For the text-containing cell, return its midpoint in [x, y] coordinate format. 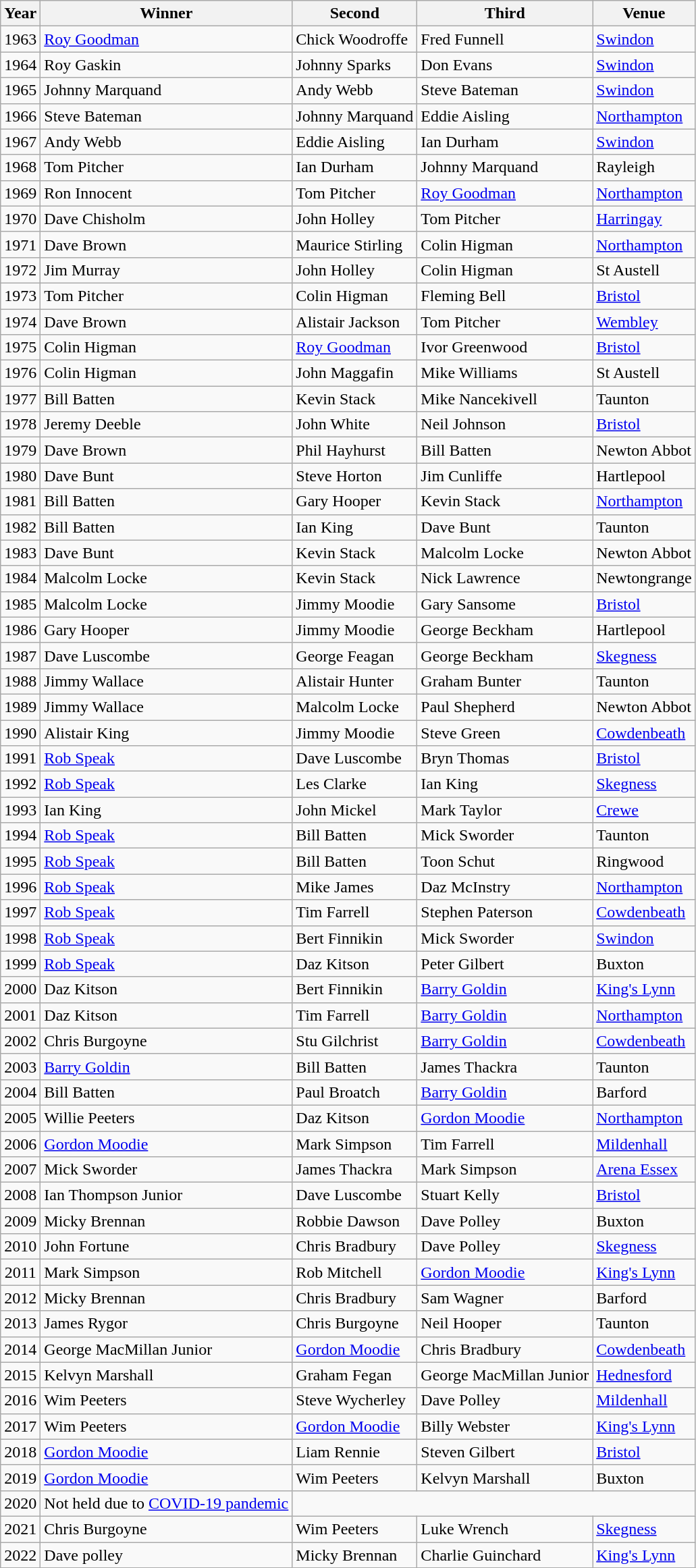
Billy Webster [505, 1426]
2008 [20, 1195]
Graham Bunter [505, 681]
1994 [20, 836]
1988 [20, 681]
Phil Hayhurst [355, 450]
2000 [20, 990]
1973 [20, 296]
2011 [20, 1272]
Steven Gilbert [505, 1452]
2017 [20, 1426]
1978 [20, 425]
Daz McInstry [505, 887]
Ivor Greenwood [505, 348]
1992 [20, 784]
1975 [20, 348]
Les Clarke [355, 784]
1991 [20, 759]
2021 [20, 1529]
1967 [20, 142]
2002 [20, 1041]
1982 [20, 527]
1966 [20, 116]
Dave polley [166, 1555]
Newtongrange [644, 578]
1983 [20, 553]
Don Evans [505, 65]
Peter Gilbert [505, 964]
Bryn Thomas [505, 759]
2016 [20, 1401]
1986 [20, 630]
Chick Woodroffe [355, 39]
Maurice Stirling [355, 244]
Neil Hooper [505, 1324]
James Rygor [166, 1324]
Alistair Jackson [355, 322]
Wembley [644, 322]
Mike Nancekivell [505, 399]
Stuart Kelly [505, 1195]
Second [355, 13]
2005 [20, 1118]
1998 [20, 938]
2020 [20, 1503]
2012 [20, 1298]
Alistair Hunter [355, 681]
Third [505, 13]
2009 [20, 1221]
1965 [20, 90]
1971 [20, 244]
2019 [20, 1478]
Toon Schut [505, 861]
2022 [20, 1555]
Mike James [355, 887]
Fleming Bell [505, 296]
1995 [20, 861]
1990 [20, 732]
John Maggafin [355, 373]
Charlie Guinchard [505, 1555]
2006 [20, 1144]
Jim Cunliffe [505, 476]
Jim Murray [166, 270]
Willie Peeters [166, 1118]
1968 [20, 167]
Ron Innocent [166, 193]
Rob Mitchell [355, 1272]
2001 [20, 1015]
1979 [20, 450]
Steve Wycherley [355, 1401]
Sam Wagner [505, 1298]
Stephen Paterson [505, 913]
Paul Shepherd [505, 707]
1974 [20, 322]
2018 [20, 1452]
Mark Taylor [505, 810]
1963 [20, 39]
1972 [20, 270]
2007 [20, 1170]
Stu Gilchrist [355, 1041]
1996 [20, 887]
Hednesford [644, 1375]
Ian Thompson Junior [166, 1195]
Nick Lawrence [505, 578]
1999 [20, 964]
Liam Rennie [355, 1452]
2003 [20, 1066]
1970 [20, 219]
George Feagan [355, 655]
Luke Wrench [505, 1529]
2010 [20, 1247]
1984 [20, 578]
Alistair King [166, 732]
1985 [20, 604]
1980 [20, 476]
1981 [20, 502]
John Fortune [166, 1247]
Steve Horton [355, 476]
1976 [20, 373]
Fred Funnell [505, 39]
Gary Sansome [505, 604]
1987 [20, 655]
Graham Fegan [355, 1375]
Mike Williams [505, 373]
Not held due to COVID-19 pandemic [166, 1503]
Johnny Sparks [355, 65]
Roy Gaskin [166, 65]
Jeremy Deeble [166, 425]
Harringay [644, 219]
Robbie Dawson [355, 1221]
John Mickel [355, 810]
1993 [20, 810]
1977 [20, 399]
2013 [20, 1324]
Rayleigh [644, 167]
1964 [20, 65]
Crewe [644, 810]
1997 [20, 913]
Neil Johnson [505, 425]
Dave Chisholm [166, 219]
1969 [20, 193]
Steve Green [505, 732]
Venue [644, 13]
Winner [166, 13]
2014 [20, 1349]
Paul Broatch [355, 1092]
Arena Essex [644, 1170]
2015 [20, 1375]
1989 [20, 707]
Year [20, 13]
Ringwood [644, 861]
John White [355, 425]
2004 [20, 1092]
